Determine the (X, Y) coordinate at the center of the cell enclosing the given text.  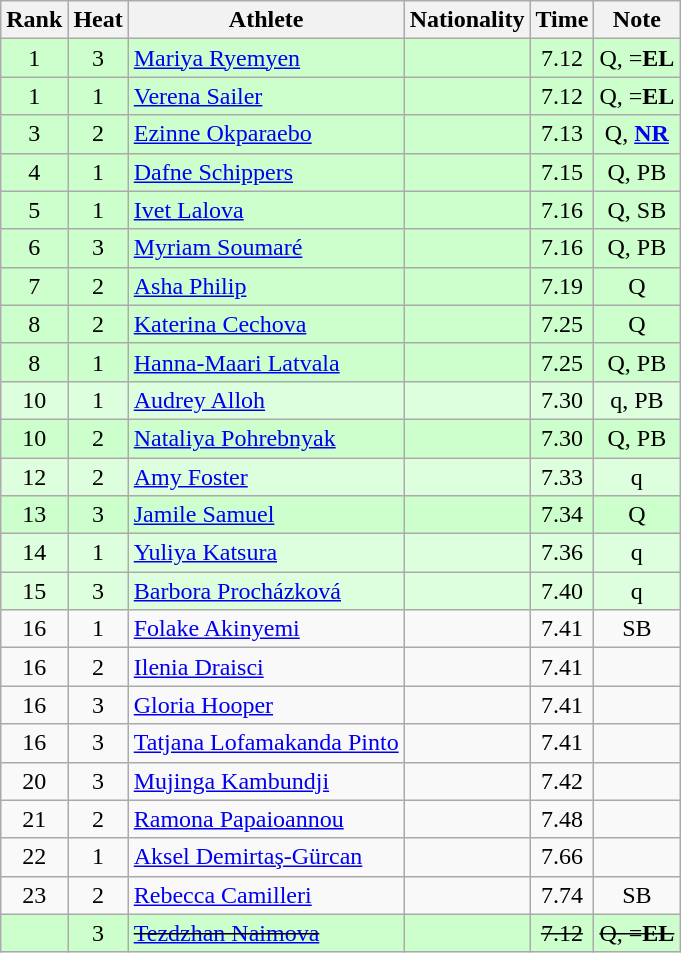
Audrey Alloh (266, 400)
20 (34, 781)
7.34 (562, 515)
Ilenia Draisci (266, 667)
Rebecca Camilleri (266, 895)
4 (34, 172)
7 (34, 286)
23 (34, 895)
Gloria Hooper (266, 705)
Dafne Schippers (266, 172)
Verena Sailer (266, 96)
Hanna-Maari Latvala (266, 362)
Yuliya Katsura (266, 553)
Tezdzhan Naimova (266, 933)
Ivet Lalova (266, 210)
Tatjana Lofamakanda Pinto (266, 743)
Aksel Demirtaş-Gürcan (266, 857)
Athlete (266, 20)
Asha Philip (266, 286)
7.74 (562, 895)
7.66 (562, 857)
Q, SB (637, 210)
7.36 (562, 553)
Mariya Ryemyen (266, 58)
Amy Foster (266, 477)
7.15 (562, 172)
Jamile Samuel (266, 515)
Nataliya Pohrebnyak (266, 438)
Nationality (467, 20)
5 (34, 210)
Rank (34, 20)
Q, NR (637, 134)
Mujinga Kambundji (266, 781)
Katerina Cechova (266, 324)
Note (637, 20)
Myriam Soumaré (266, 248)
Ramona Papaioannou (266, 819)
15 (34, 591)
7.33 (562, 477)
Time (562, 20)
7.40 (562, 591)
7.13 (562, 134)
Ezinne Okparaebo (266, 134)
13 (34, 515)
14 (34, 553)
7.19 (562, 286)
Barbora Procházková (266, 591)
21 (34, 819)
q, PB (637, 400)
7.42 (562, 781)
6 (34, 248)
7.48 (562, 819)
Heat (98, 20)
Folake Akinyemi (266, 629)
12 (34, 477)
22 (34, 857)
